Find where the given text appears and provide that cell's center as (x, y) coordinate. 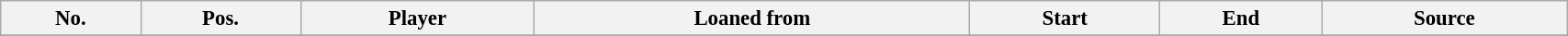
Loaned from (752, 18)
No. (71, 18)
Start (1066, 18)
Player (417, 18)
Source (1444, 18)
End (1241, 18)
Pos. (220, 18)
